Find where the given text appears and provide that cell's center as (x, y) coordinate. 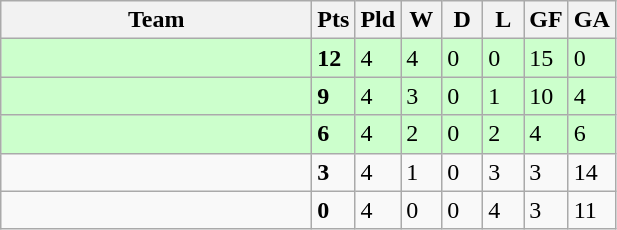
D (462, 20)
14 (592, 172)
Team (156, 20)
10 (546, 96)
GA (592, 20)
Pts (334, 20)
15 (546, 58)
11 (592, 210)
12 (334, 58)
W (422, 20)
L (504, 20)
GF (546, 20)
9 (334, 96)
Pld (378, 20)
